Identify which cell holds the provided text, then report its [X, Y] central coordinate. 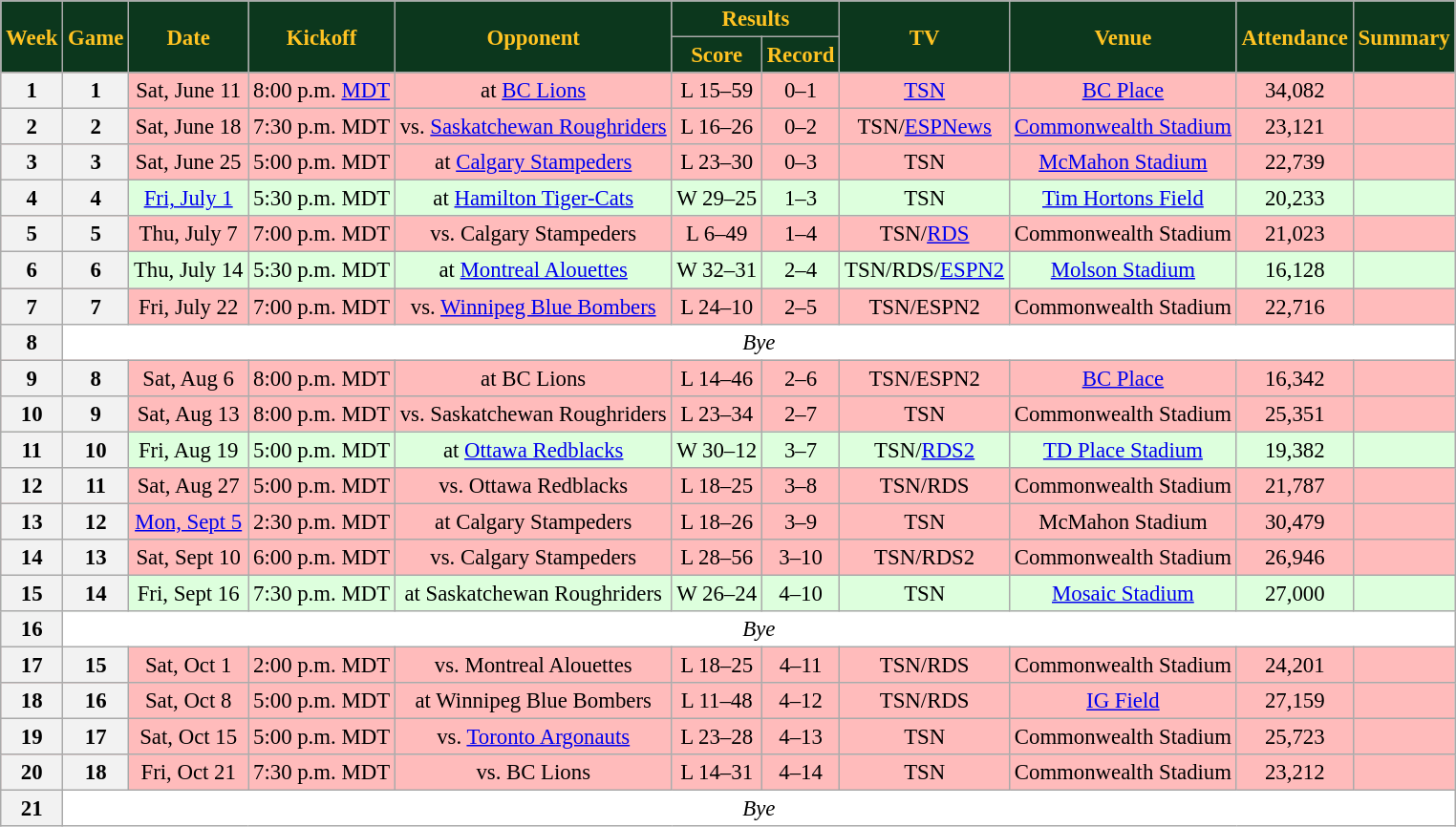
20,233 [1295, 199]
Sat, Oct 1 [189, 666]
4–10 [801, 593]
Fri, Sept 16 [189, 593]
27,159 [1295, 701]
at Saskatchewan Roughriders [533, 593]
Tim Hortons Field [1124, 199]
Kickoff [322, 36]
at Ottawa Redblacks [533, 450]
Sat, June 18 [189, 127]
L 23–34 [717, 413]
26,946 [1295, 558]
25,351 [1295, 413]
vs. BC Lions [533, 773]
L 14–46 [717, 378]
at Hamilton Tiger-Cats [533, 199]
Record [801, 55]
Thu, July 7 [189, 234]
Sat, Aug 6 [189, 378]
L 23–30 [717, 162]
Results [756, 19]
Thu, July 14 [189, 270]
0–2 [801, 127]
21,787 [1295, 486]
Mosaic Stadium [1124, 593]
4–14 [801, 773]
Score [717, 55]
Fri, Oct 21 [189, 773]
Sat, Oct 15 [189, 737]
at Winnipeg Blue Bombers [533, 701]
Sat, Aug 13 [189, 413]
2–4 [801, 270]
Sat, June 11 [189, 91]
2:30 p.m. MDT [322, 521]
W 30–12 [717, 450]
3–10 [801, 558]
TSN/RDS/ESPN2 [925, 270]
4–13 [801, 737]
4–11 [801, 666]
34,082 [1295, 91]
vs. Toronto Argonauts [533, 737]
TD Place Stadium [1124, 450]
Sat, June 25 [189, 162]
Date [189, 36]
L 18–26 [717, 521]
2–5 [801, 307]
22,716 [1295, 307]
16,342 [1295, 378]
19,382 [1295, 450]
vs. Montreal Alouettes [533, 666]
6:00 p.m. MDT [322, 558]
W 32–31 [717, 270]
L 6–49 [717, 234]
4–12 [801, 701]
W 26–24 [717, 593]
L 15–59 [717, 91]
0–3 [801, 162]
L 23–28 [717, 737]
Sat, Aug 27 [189, 486]
Mon, Sept 5 [189, 521]
Molson Stadium [1124, 270]
Sat, Oct 8 [189, 701]
L 14–31 [717, 773]
1–4 [801, 234]
2–7 [801, 413]
Sat, Sept 10 [189, 558]
25,723 [1295, 737]
L 24–10 [717, 307]
23,121 [1295, 127]
IG Field [1124, 701]
TSN/ESPNews [925, 127]
vs. Ottawa Redblacks [533, 486]
22,739 [1295, 162]
1–3 [801, 199]
3–7 [801, 450]
20 [32, 773]
Fri, July 1 [189, 199]
23,212 [1295, 773]
L 28–56 [717, 558]
21 [32, 809]
Week [32, 36]
TV [925, 36]
0–1 [801, 91]
3–9 [801, 521]
24,201 [1295, 666]
19 [32, 737]
Fri, July 22 [189, 307]
W 29–25 [717, 199]
L 11–48 [717, 701]
Game [96, 36]
16,128 [1295, 270]
3–8 [801, 486]
Attendance [1295, 36]
vs. Winnipeg Blue Bombers [533, 307]
Summary [1404, 36]
Fri, Aug 19 [189, 450]
Venue [1124, 36]
27,000 [1295, 593]
Opponent [533, 36]
21,023 [1295, 234]
L 16–26 [717, 127]
2:00 p.m. MDT [322, 666]
at Montreal Alouettes [533, 270]
30,479 [1295, 521]
2–6 [801, 378]
